Determine the [X, Y] coordinate at the center of the cell enclosing the given text.  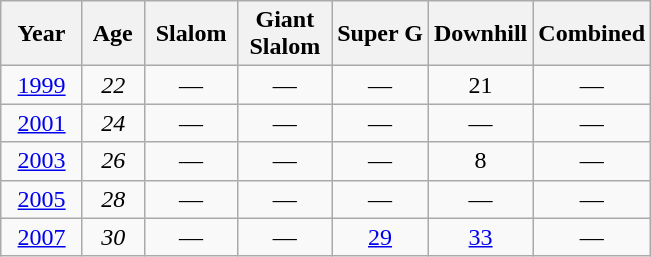
Age [113, 34]
28 [113, 199]
2007 [42, 237]
Year [42, 34]
1999 [42, 85]
Super G [380, 34]
22 [113, 85]
2005 [42, 199]
8 [480, 161]
24 [113, 123]
33 [480, 237]
Giant Slalom [285, 34]
Downhill [480, 34]
30 [113, 237]
Slalom [191, 34]
2001 [42, 123]
Combined [592, 34]
26 [113, 161]
21 [480, 85]
29 [380, 237]
2003 [42, 161]
